Return (X, Y) of the center of cell containing provided text 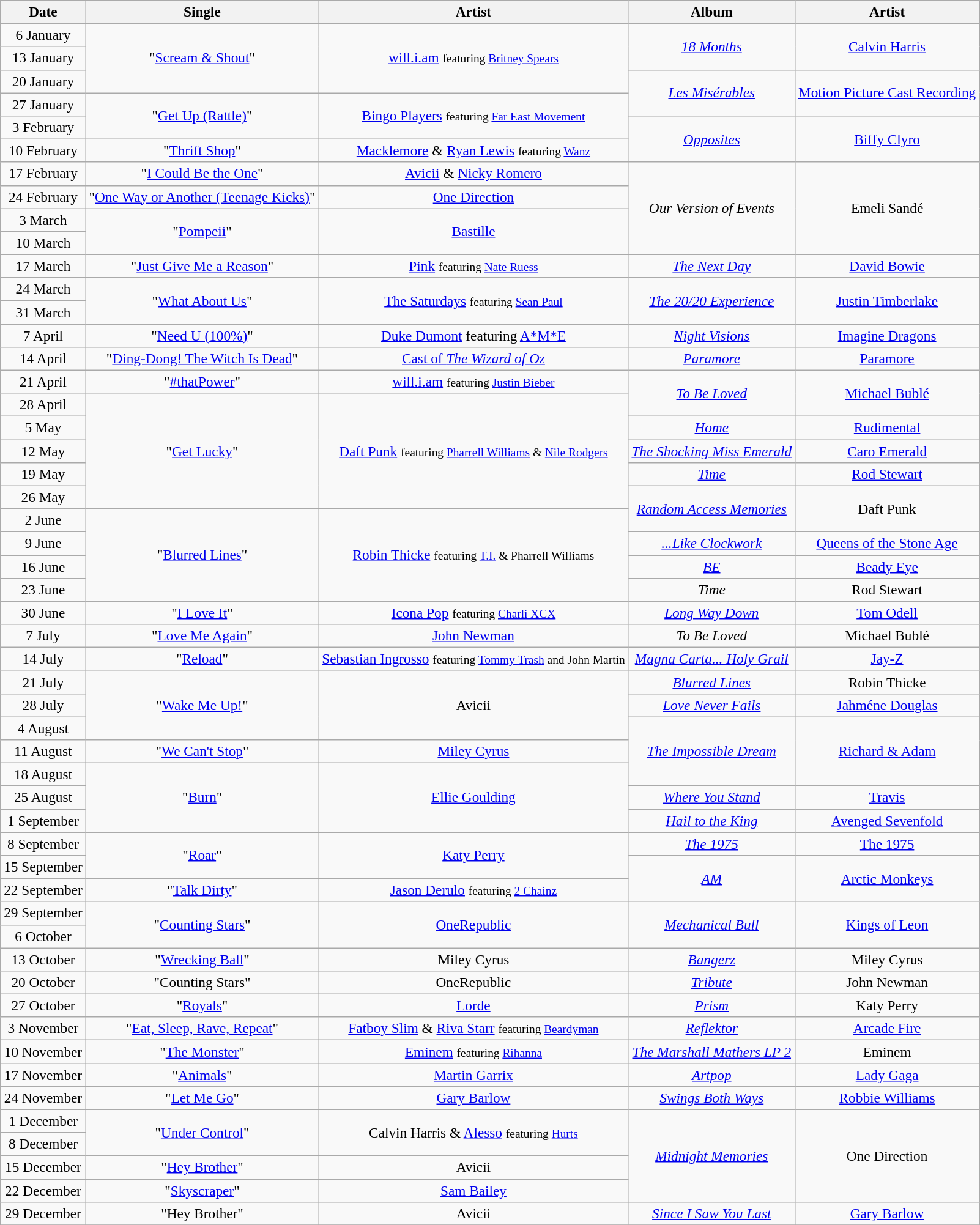
Pink featuring Nate Ruess (473, 266)
"I Could Be the One" (202, 174)
Daft Punk featuring Pharrell Williams & Nile Rodgers (473, 451)
11 August (43, 751)
"Get Up (Rattle)" (202, 116)
Bingo Players featuring Far East Movement (473, 116)
"Blurred Lines" (202, 554)
Arctic Monkeys (887, 878)
"Burn" (202, 798)
18 August (43, 774)
Beady Eye (887, 566)
10 March (43, 243)
"Wake Me Up!" (202, 705)
Date (43, 12)
Long Way Down (712, 613)
20 October (43, 982)
28 April (43, 405)
The Impossible Dream (712, 751)
4 August (43, 728)
"Under Control" (202, 1133)
"Eat, Sleep, Rave, Repeat" (202, 1029)
The Next Day (712, 266)
Love Never Fails (712, 705)
Jason Derulo featuring 2 Chainz (473, 890)
13 January (43, 58)
Icona Pop featuring Charli XCX (473, 613)
12 May (43, 451)
"One Way or Another (Teenage Kicks)" (202, 197)
Fatboy Slim & Riva Starr featuring Beardyman (473, 1029)
"Let Me Go" (202, 1098)
27 January (43, 104)
"Ding-Dong! The Witch Is Dead" (202, 358)
15 September (43, 867)
20 January (43, 81)
BE (712, 566)
10 November (43, 1051)
Robbie Williams (887, 1098)
3 March (43, 220)
10 February (43, 150)
Sebastian Ingrosso featuring Tommy Trash and John Martin (473, 659)
Sam Bailey (473, 1190)
6 January (43, 35)
David Bowie (887, 266)
7 July (43, 635)
24 February (43, 197)
Lady Gaga (887, 1075)
9 June (43, 543)
Robin Thicke featuring T.I. & Pharrell Williams (473, 554)
13 October (43, 959)
Reflektor (712, 1029)
6 October (43, 936)
"I Love It" (202, 613)
Biffy Clyro (887, 139)
"Scream & Shout" (202, 57)
Mechanical Bull (712, 925)
"What About Us" (202, 301)
14 July (43, 659)
Lorde (473, 1005)
"Royals" (202, 1005)
3 November (43, 1029)
Prism (712, 1005)
17 February (43, 174)
Martin Garrix (473, 1075)
31 March (43, 312)
Kings of Leon (887, 925)
Imagine Dragons (887, 335)
...Like Clockwork (712, 543)
Emeli Sandé (887, 208)
27 October (43, 1005)
Hail to the King (712, 821)
Tribute (712, 982)
Swings Both Ways (712, 1098)
5 May (43, 427)
Single (202, 12)
1 September (43, 821)
Our Version of Events (712, 208)
2 June (43, 520)
Caro Emerald (887, 451)
Avenged Sevenfold (887, 821)
24 March (43, 289)
Eminem featuring Rihanna (473, 1051)
"The Monster" (202, 1051)
Calvin Harris (887, 46)
Artpop (712, 1075)
8 September (43, 843)
22 September (43, 890)
Les Misérables (712, 93)
21 July (43, 682)
will.i.am featuring Britney Spears (473, 57)
23 June (43, 590)
"Reload" (202, 659)
Album (712, 12)
"Skyscraper" (202, 1190)
"Just Give Me a Reason" (202, 266)
29 September (43, 913)
"Get Lucky" (202, 451)
Queens of the Stone Age (887, 543)
"Animals" (202, 1075)
1 December (43, 1121)
Bangerz (712, 959)
Robin Thicke (887, 682)
Where You Stand (712, 798)
30 June (43, 613)
"Love Me Again" (202, 635)
Duke Dumont featuring A*M*E (473, 335)
24 November (43, 1098)
Daft Punk (887, 509)
18 Months (712, 46)
Jay-Z (887, 659)
Random Access Memories (712, 509)
26 May (43, 497)
Eminem (887, 1051)
The Saturdays featuring Sean Paul (473, 301)
28 July (43, 705)
15 December (43, 1167)
8 December (43, 1144)
"Talk Dirty" (202, 890)
25 August (43, 798)
Motion Picture Cast Recording (887, 93)
7 April (43, 335)
"We Can't Stop" (202, 751)
The Marshall Mathers LP 2 (712, 1051)
Avicii & Nicky Romero (473, 174)
Justin Timberlake (887, 301)
will.i.am featuring Justin Bieber (473, 382)
Rudimental (887, 427)
17 March (43, 266)
Travis (887, 798)
Since I Saw You Last (712, 1213)
Magna Carta... Holy Grail (712, 659)
Cast of The Wizard of Oz (473, 358)
Opposites (712, 139)
Blurred Lines (712, 682)
Night Visions (712, 335)
22 December (43, 1190)
"Thrift Shop" (202, 150)
The Shocking Miss Emerald (712, 451)
"Wrecking Ball" (202, 959)
Jahméne Douglas (887, 705)
Midnight Memories (712, 1156)
Bastille (473, 231)
16 June (43, 566)
Macklemore & Ryan Lewis featuring Wanz (473, 150)
"Need U (100%)" (202, 335)
Richard & Adam (887, 751)
Home (712, 427)
Tom Odell (887, 613)
3 February (43, 127)
Ellie Goulding (473, 798)
"Roar" (202, 855)
17 November (43, 1075)
Arcade Fire (887, 1029)
Calvin Harris & Alesso featuring Hurts (473, 1133)
AM (712, 878)
29 December (43, 1213)
"#thatPower" (202, 382)
14 April (43, 358)
"Pompeii" (202, 231)
19 May (43, 474)
The 20/20 Experience (712, 301)
21 April (43, 382)
